Scan for the cell matching the given text and deliver its (x, y) coordinate at center. 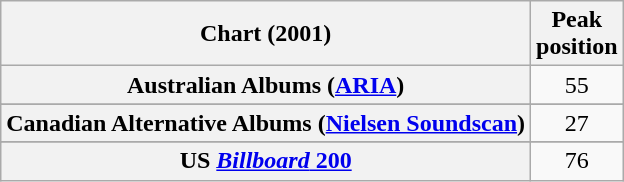
76 (577, 161)
Peakposition (577, 34)
Canadian Alternative Albums (Nielsen Soundscan) (266, 123)
US Billboard 200 (266, 161)
Australian Albums (ARIA) (266, 85)
Chart (2001) (266, 34)
55 (577, 85)
27 (577, 123)
